Output the [X, Y] coordinate of the center of the cell containing the given text.  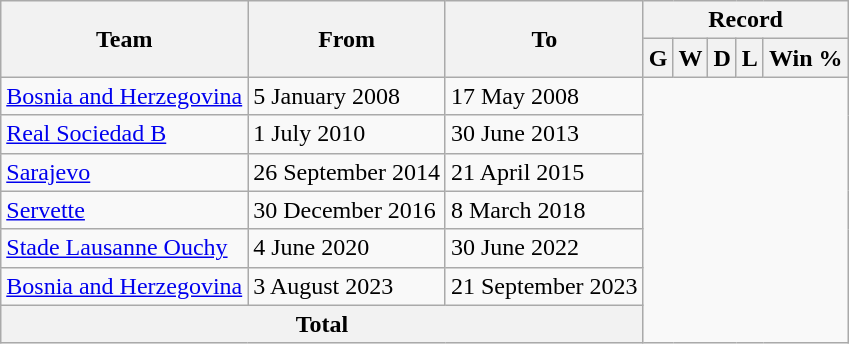
Servette [124, 210]
From [347, 39]
30 June 2022 [544, 248]
D [722, 58]
30 December 2016 [347, 210]
30 June 2013 [544, 134]
Record [746, 20]
8 March 2018 [544, 210]
1 July 2010 [347, 134]
4 June 2020 [347, 248]
Real Sociedad B [124, 134]
21 April 2015 [544, 172]
W [690, 58]
Sarajevo [124, 172]
Stade Lausanne Ouchy [124, 248]
G [658, 58]
L [750, 58]
To [544, 39]
Total [322, 324]
3 August 2023 [347, 286]
5 January 2008 [347, 96]
21 September 2023 [544, 286]
Team [124, 39]
17 May 2008 [544, 96]
Win % [806, 58]
26 September 2014 [347, 172]
